Return the (X, Y) coordinate for the center point of the cell that contains the specified text.  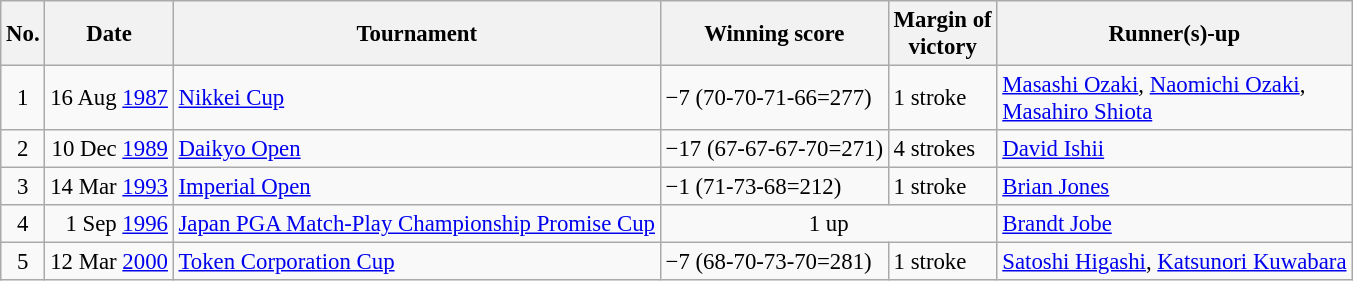
Imperial Open (416, 187)
5 (23, 262)
Date (109, 34)
Token Corporation Cup (416, 262)
2 (23, 149)
Tournament (416, 34)
Masashi Ozaki, Naomichi Ozaki, Masahiro Shiota (1174, 98)
Winning score (774, 34)
10 Dec 1989 (109, 149)
−17 (67-67-67-70=271) (774, 149)
−7 (68-70-73-70=281) (774, 262)
Brandt Jobe (1174, 224)
Margin ofvictory (942, 34)
3 (23, 187)
Satoshi Higashi, Katsunori Kuwabara (1174, 262)
1 (23, 98)
1 up (828, 224)
16 Aug 1987 (109, 98)
4 (23, 224)
Brian Jones (1174, 187)
12 Mar 2000 (109, 262)
No. (23, 34)
David Ishii (1174, 149)
1 Sep 1996 (109, 224)
Nikkei Cup (416, 98)
Runner(s)-up (1174, 34)
14 Mar 1993 (109, 187)
−7 (70-70-71-66=277) (774, 98)
Japan PGA Match-Play Championship Promise Cup (416, 224)
Daikyo Open (416, 149)
−1 (71-73-68=212) (774, 187)
4 strokes (942, 149)
